Search for the cell housing the specified text and yield its [x, y] center coordinate. 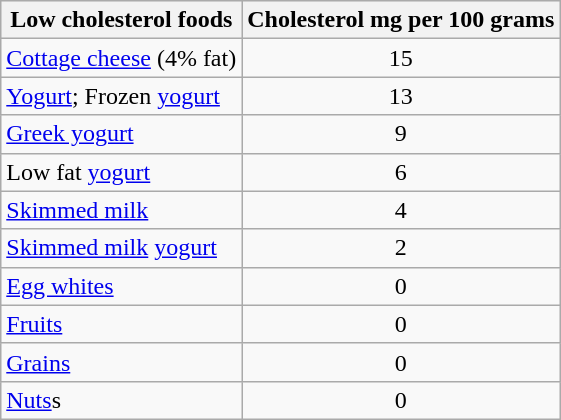
Skimmed milk [122, 210]
Cottage cheese (4% fat) [122, 58]
15 [401, 58]
9 [401, 134]
Low cholesterol foods [122, 20]
13 [401, 96]
Low fat yogurt [122, 172]
6 [401, 172]
Greek yogurt [122, 134]
Yogurt; Frozen yogurt [122, 96]
Nutss [122, 400]
Skimmed milk yogurt [122, 248]
Fruits [122, 324]
Cholesterol mg per 100 grams [401, 20]
2 [401, 248]
Egg whites [122, 286]
4 [401, 210]
Grains [122, 362]
